Provide the (X, Y) coordinate of the cell's center where the given text is located.  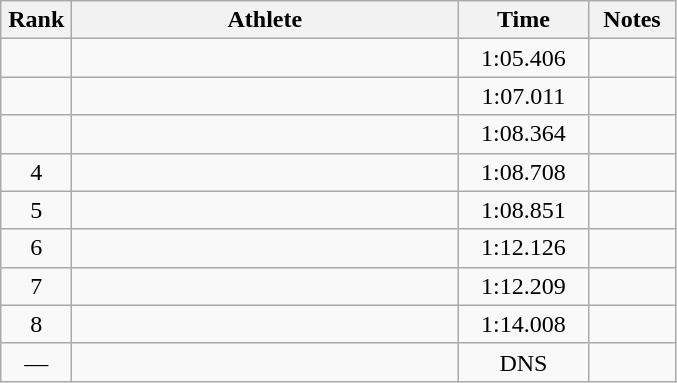
Athlete (265, 20)
8 (36, 324)
1:12.209 (524, 286)
1:12.126 (524, 248)
— (36, 362)
7 (36, 286)
6 (36, 248)
1:05.406 (524, 58)
1:14.008 (524, 324)
Time (524, 20)
1:07.011 (524, 96)
1:08.708 (524, 172)
1:08.364 (524, 134)
1:08.851 (524, 210)
DNS (524, 362)
Rank (36, 20)
4 (36, 172)
5 (36, 210)
Notes (632, 20)
